For the text-containing cell, return its midpoint in [x, y] coordinate format. 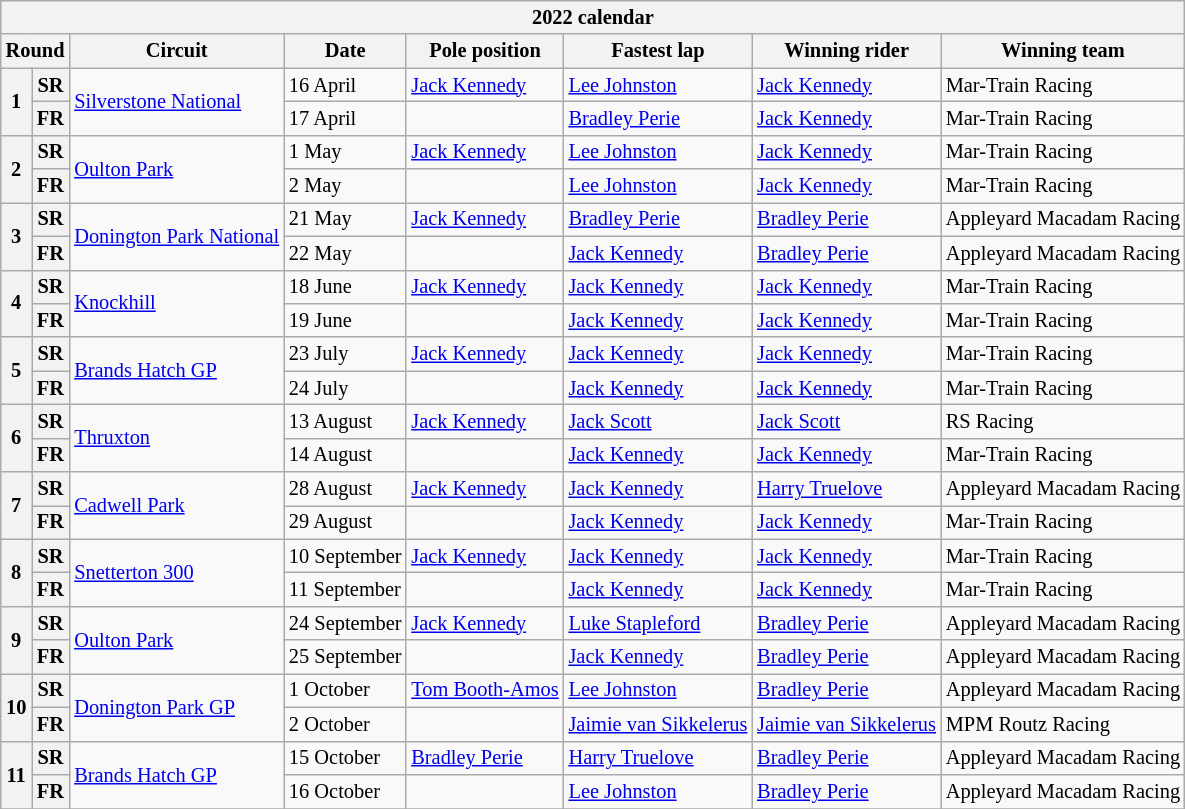
6 [16, 438]
7 [16, 506]
Cadwell Park [176, 506]
Donington Park GP [176, 706]
2 May [345, 186]
22 May [345, 253]
11 [16, 774]
16 October [345, 791]
10 September [345, 556]
2022 calendar [593, 17]
2 October [345, 724]
Snetterton 300 [176, 572]
Date [345, 51]
RS Racing [1063, 421]
MPM Routz Racing [1063, 724]
Winning team [1063, 51]
11 September [345, 589]
Tom Booth-Amos [484, 690]
4 [16, 304]
14 August [345, 455]
23 July [345, 354]
Fastest lap [658, 51]
3 [16, 236]
Pole position [484, 51]
15 October [345, 758]
28 August [345, 489]
5 [16, 370]
Luke Stapleford [658, 623]
29 August [345, 522]
8 [16, 572]
24 July [345, 388]
13 August [345, 421]
1 [16, 102]
21 May [345, 219]
Round [36, 51]
10 [16, 706]
Knockhill [176, 304]
1 May [345, 152]
Silverstone National [176, 102]
9 [16, 640]
Thruxton [176, 438]
19 June [345, 320]
16 April [345, 85]
18 June [345, 287]
25 September [345, 657]
2 [16, 168]
Circuit [176, 51]
17 April [345, 118]
1 October [345, 690]
Winning rider [846, 51]
Donington Park National [176, 236]
24 September [345, 623]
